Pinpoint the cell where the given text exists, returning its (X, Y) midpoint coordinate. 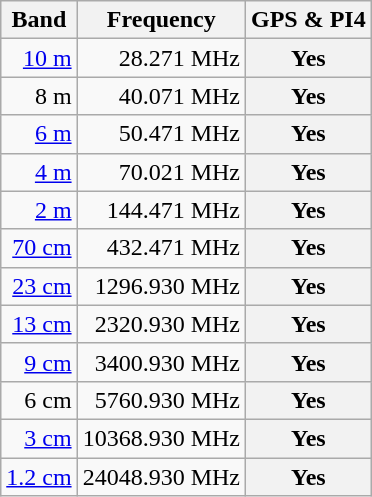
6 cm (39, 400)
Frequency (161, 20)
5760.930 MHz (161, 400)
2320.930 MHz (161, 324)
10368.930 MHz (161, 438)
GPS & PI4 (309, 20)
24048.930 MHz (161, 477)
23 cm (39, 286)
50.471 MHz (161, 134)
8 m (39, 96)
70.021 MHz (161, 172)
Band (39, 20)
3 cm (39, 438)
10 m (39, 58)
28.271 MHz (161, 58)
9 cm (39, 362)
432.471 MHz (161, 248)
3400.930 MHz (161, 362)
1296.930 MHz (161, 286)
144.471 MHz (161, 210)
40.071 MHz (161, 96)
70 cm (39, 248)
1.2 cm (39, 477)
2 m (39, 210)
6 m (39, 134)
4 m (39, 172)
13 cm (39, 324)
